Identify which cell holds the provided text, then report its [X, Y] central coordinate. 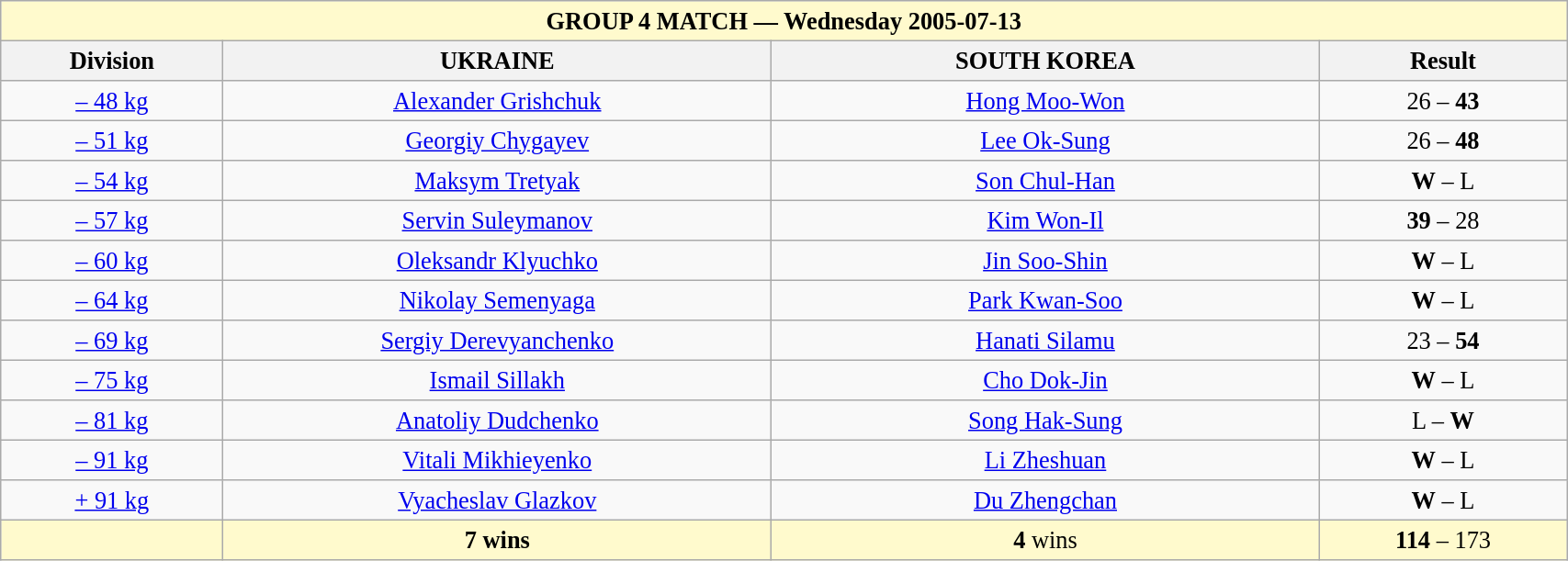
Hanati Silamu [1045, 341]
GROUP 4 MATCH — Wednesday 2005-07-13 [784, 20]
23 – 54 [1442, 341]
Kim Won-Il [1045, 220]
Li Zheshuan [1045, 460]
Sergiy Derevyanchenko [498, 341]
Anatoliy Dudchenko [498, 421]
– 60 kg [112, 261]
Lee Ok-Sung [1045, 140]
Vitali Mikhieyenko [498, 460]
26 – 48 [1442, 140]
– 54 kg [112, 181]
– 75 kg [112, 380]
+ 91 kg [112, 500]
Maksym Tretyak [498, 181]
– 48 kg [112, 100]
Nikolay Semenyaga [498, 300]
– 51 kg [112, 140]
Vyacheslav Glazkov [498, 500]
Ismail Sillakh [498, 380]
Song Hak-Sung [1045, 421]
Hong Moo-Won [1045, 100]
– 91 kg [112, 460]
4 wins [1045, 540]
Georgiy Chygayev [498, 140]
26 – 43 [1442, 100]
Division [112, 61]
Alexander Grishchuk [498, 100]
114 – 173 [1442, 540]
– 57 kg [112, 220]
Son Chul-Han [1045, 181]
– 69 kg [112, 341]
Jin Soo-Shin [1045, 261]
39 – 28 [1442, 220]
Du Zhengchan [1045, 500]
Result [1442, 61]
Servin Suleymanov [498, 220]
L – W [1442, 421]
– 81 kg [112, 421]
7 wins [498, 540]
Park Kwan-Soo [1045, 300]
Oleksandr Klyuchko [498, 261]
Cho Dok-Jin [1045, 380]
– 64 kg [112, 300]
SOUTH KOREA [1045, 61]
UKRAINE [498, 61]
